Determine the (X, Y) coordinate at the center of the cell enclosing the given text.  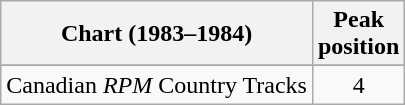
Chart (1983–1984) (157, 34)
Peakposition (358, 34)
4 (358, 85)
Canadian RPM Country Tracks (157, 85)
